Locate the cell with the specified text and output its [x, y] center coordinate. 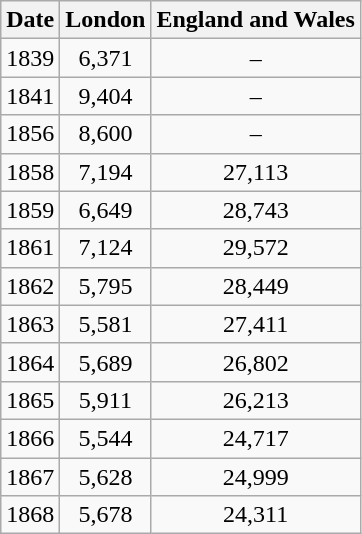
1841 [30, 96]
1858 [30, 172]
28,743 [256, 210]
5,544 [106, 438]
8,600 [106, 134]
1856 [30, 134]
27,113 [256, 172]
1862 [30, 286]
6,371 [106, 58]
27,411 [256, 324]
1865 [30, 400]
London [106, 20]
5,795 [106, 286]
5,689 [106, 362]
5,678 [106, 515]
1863 [30, 324]
1839 [30, 58]
1859 [30, 210]
24,311 [256, 515]
26,213 [256, 400]
7,194 [106, 172]
5,628 [106, 477]
1867 [30, 477]
Date [30, 20]
9,404 [106, 96]
28,449 [256, 286]
1868 [30, 515]
24,717 [256, 438]
5,581 [106, 324]
5,911 [106, 400]
26,802 [256, 362]
England and Wales [256, 20]
1861 [30, 248]
24,999 [256, 477]
29,572 [256, 248]
1864 [30, 362]
6,649 [106, 210]
7,124 [106, 248]
1866 [30, 438]
